Detect which cell encompasses the target text, then output its [X, Y] center coordinate. 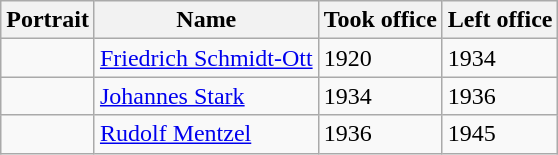
Johannes Stark [206, 96]
Rudolf Mentzel [206, 134]
Portrait [48, 20]
Name [206, 20]
Friedrich Schmidt-Ott [206, 58]
1920 [380, 58]
Took office [380, 20]
Left office [500, 20]
1945 [500, 134]
